From the cell containing the given text, extract its center point as [X, Y] coordinate. 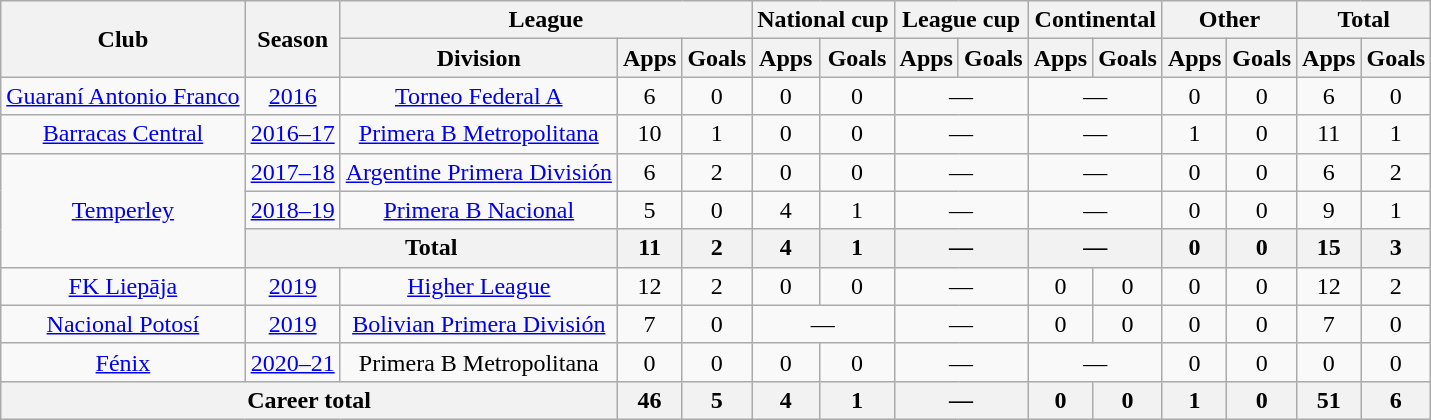
Higher League [478, 286]
2016 [292, 96]
Torneo Federal A [478, 96]
Barracas Central [123, 134]
10 [649, 134]
Season [292, 39]
2020–21 [292, 362]
Nacional Potosí [123, 324]
Bolivian Primera División [478, 324]
51 [1329, 400]
15 [1329, 248]
Other [1229, 20]
Argentine Primera División [478, 172]
Continental [1095, 20]
Career total [310, 400]
46 [649, 400]
2018–19 [292, 210]
National cup [823, 20]
Division [478, 58]
Fénix [123, 362]
Guaraní Antonio Franco [123, 96]
9 [1329, 210]
FK Liepāja [123, 286]
Temperley [123, 210]
2017–18 [292, 172]
3 [1396, 248]
League cup [961, 20]
Club [123, 39]
2016–17 [292, 134]
League [546, 20]
Primera B Nacional [478, 210]
